Return (x, y) of the center of cell containing provided text 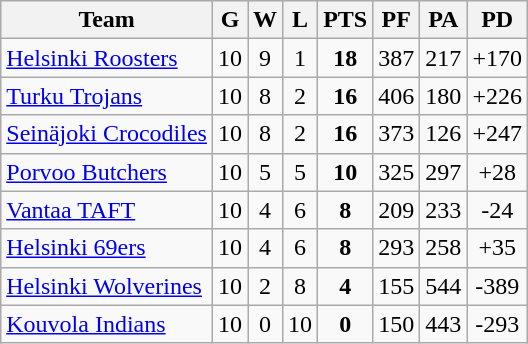
373 (396, 134)
Kouvola Indians (107, 324)
Seinäjoki Crocodiles (107, 134)
PTS (346, 20)
PF (396, 20)
150 (396, 324)
180 (444, 96)
544 (444, 286)
233 (444, 210)
Team (107, 20)
Helsinki Wolverines (107, 286)
1 (300, 58)
-293 (498, 324)
-24 (498, 210)
+247 (498, 134)
Turku Trojans (107, 96)
PA (444, 20)
L (300, 20)
325 (396, 172)
+170 (498, 58)
18 (346, 58)
Vantaa TAFT (107, 210)
293 (396, 248)
155 (396, 286)
G (230, 20)
+35 (498, 248)
Porvoo Butchers (107, 172)
217 (444, 58)
126 (444, 134)
-389 (498, 286)
297 (444, 172)
258 (444, 248)
406 (396, 96)
+226 (498, 96)
PD (498, 20)
443 (444, 324)
209 (396, 210)
+28 (498, 172)
9 (266, 58)
387 (396, 58)
Helsinki 69ers (107, 248)
W (266, 20)
Helsinki Roosters (107, 58)
